Capture the cell that displays the provided text and extract its [x, y] central coordinate. 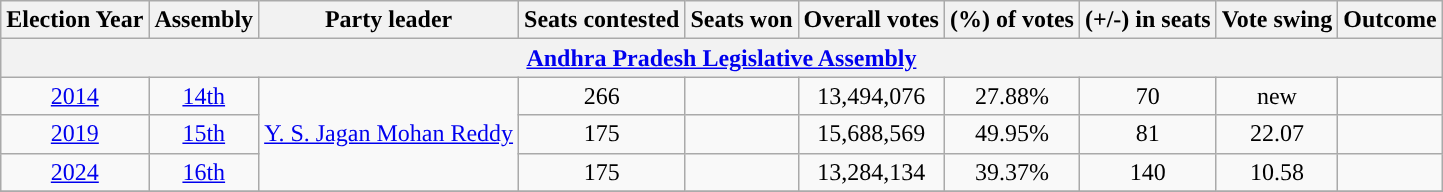
16th [204, 172]
70 [1148, 96]
22.07 [1277, 134]
Andhra Pradesh Legislative Assembly [722, 58]
Assembly [204, 20]
266 [602, 96]
13,284,134 [871, 172]
Election Year [75, 20]
15th [204, 134]
Seats contested [602, 20]
140 [1148, 172]
15,688,569 [871, 134]
new [1277, 96]
27.88% [1012, 96]
Overall votes [871, 20]
14th [204, 96]
(+/-) in seats [1148, 20]
2024 [75, 172]
(%) of votes [1012, 20]
2019 [75, 134]
39.37% [1012, 172]
49.95% [1012, 134]
13,494,076 [871, 96]
Party leader [389, 20]
Outcome [1390, 20]
81 [1148, 134]
Seats won [742, 20]
2014 [75, 96]
10.58 [1277, 172]
Y. S. Jagan Mohan Reddy [389, 134]
Vote swing [1277, 20]
